Capture the cell that displays the provided text and extract its [x, y] central coordinate. 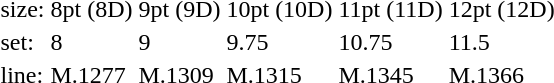
9 [180, 42]
8 [92, 42]
10.75 [390, 42]
9.75 [280, 42]
